Determine the (X, Y) coordinate at the center of the cell enclosing the given text.  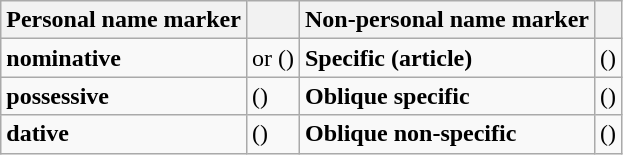
Personal name marker (124, 20)
or () (272, 58)
dative (124, 134)
Specific (article) (446, 58)
Oblique non-specific (446, 134)
possessive (124, 96)
Non-personal name marker (446, 20)
nominative (124, 58)
Oblique specific (446, 96)
